Pinpoint the cell where the given text exists, returning its [x, y] midpoint coordinate. 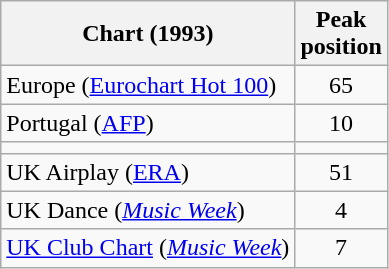
Europe (Eurochart Hot 100) [148, 85]
UK Airplay (ERA) [148, 172]
7 [341, 248]
4 [341, 210]
51 [341, 172]
10 [341, 123]
UK Club Chart (Music Week) [148, 248]
Chart (1993) [148, 34]
Portugal (AFP) [148, 123]
Peakposition [341, 34]
UK Dance (Music Week) [148, 210]
65 [341, 85]
